Capture the cell that displays the provided text and extract its (x, y) central coordinate. 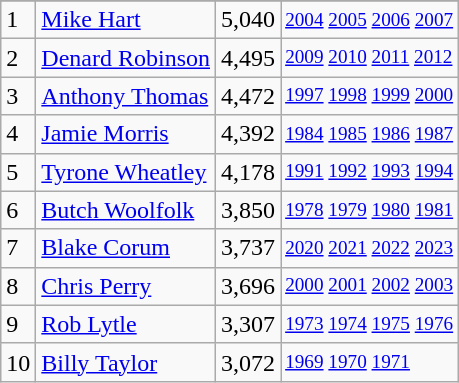
Butch Woolfolk (126, 210)
Mike Hart (126, 20)
1978 1979 1980 1981 (370, 210)
1 (18, 20)
3,696 (248, 286)
4,392 (248, 134)
Blake Corum (126, 248)
Tyrone Wheatley (126, 172)
5,040 (248, 20)
Denard Robinson (126, 58)
1969 1970 1971 (370, 362)
Rob Lytle (126, 324)
4,472 (248, 96)
2020 2021 2022 2023 (370, 248)
1973 1974 1975 1976 (370, 324)
6 (18, 210)
3,737 (248, 248)
2 (18, 58)
9 (18, 324)
3,307 (248, 324)
4 (18, 134)
Anthony Thomas (126, 96)
Jamie Morris (126, 134)
10 (18, 362)
8 (18, 286)
2004 2005 2006 2007 (370, 20)
3,850 (248, 210)
Chris Perry (126, 286)
4,178 (248, 172)
7 (18, 248)
1991 1992 1993 1994 (370, 172)
5 (18, 172)
3,072 (248, 362)
1997 1998 1999 2000 (370, 96)
Billy Taylor (126, 362)
1984 1985 1986 1987 (370, 134)
4,495 (248, 58)
3 (18, 96)
2009 2010 2011 2012 (370, 58)
2000 2001 2002 2003 (370, 286)
